Search for the cell housing the specified text and yield its (X, Y) center coordinate. 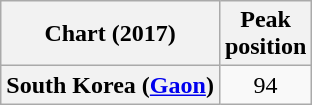
Peakposition (265, 34)
South Korea (Gaon) (110, 85)
94 (265, 85)
Chart (2017) (110, 34)
